For the text-containing cell, return its midpoint in (X, Y) coordinate format. 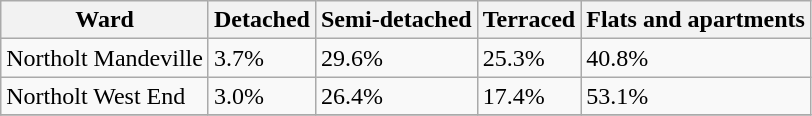
3.7% (262, 58)
26.4% (396, 96)
Detached (262, 20)
Flats and apartments (696, 20)
Northolt West End (105, 96)
Terraced (528, 20)
Semi-detached (396, 20)
Ward (105, 20)
Northolt Mandeville (105, 58)
17.4% (528, 96)
40.8% (696, 58)
53.1% (696, 96)
25.3% (528, 58)
3.0% (262, 96)
29.6% (396, 58)
